Return (X, Y) of the center of cell containing provided text 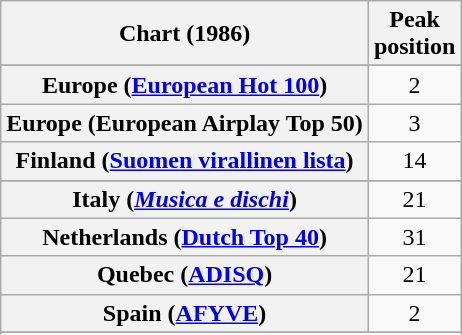
Finland (Suomen virallinen lista) (185, 161)
Quebec (ADISQ) (185, 275)
Spain (AFYVE) (185, 313)
Chart (1986) (185, 34)
Europe (European Hot 100) (185, 85)
Netherlands (Dutch Top 40) (185, 237)
14 (414, 161)
3 (414, 123)
Italy (Musica e dischi) (185, 199)
Europe (European Airplay Top 50) (185, 123)
Peakposition (414, 34)
31 (414, 237)
